From the cell containing the given text, extract its center point as [x, y] coordinate. 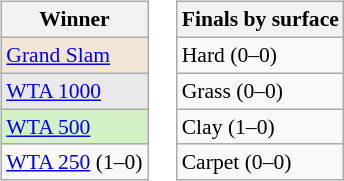
Winner [74, 20]
Grass (0–0) [260, 91]
Grand Slam [74, 55]
WTA 500 [74, 127]
WTA 250 (1–0) [74, 162]
Finals by surface [260, 20]
WTA 1000 [74, 91]
Carpet (0–0) [260, 162]
Clay (1–0) [260, 127]
Hard (0–0) [260, 55]
